Scan for the cell matching the given text and deliver its (X, Y) coordinate at center. 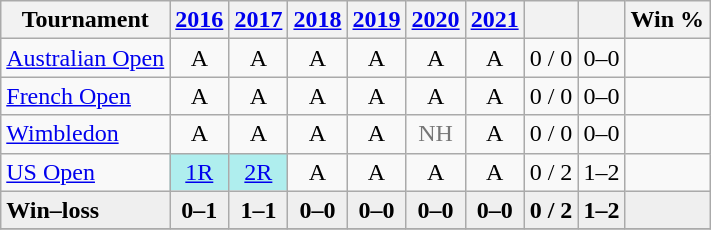
2018 (318, 20)
2R (258, 172)
Wimbledon (86, 134)
2021 (494, 20)
US Open (86, 172)
French Open (86, 96)
Australian Open (86, 58)
1R (200, 172)
2020 (436, 20)
Win–loss (86, 210)
2019 (376, 20)
0–1 (200, 210)
Win % (668, 20)
2016 (200, 20)
Tournament (86, 20)
2017 (258, 20)
NH (436, 134)
1–1 (258, 210)
